Scan for the cell matching the given text and deliver its (X, Y) coordinate at center. 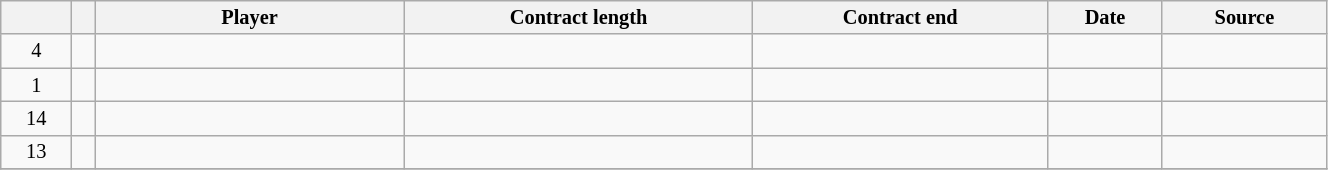
4 (36, 51)
Contract end (900, 17)
Player (250, 17)
1 (36, 85)
Source (1244, 17)
13 (36, 152)
14 (36, 118)
Date (1106, 17)
Contract length (578, 17)
